Provide the [x, y] coordinate of the cell's center where the given text is located.  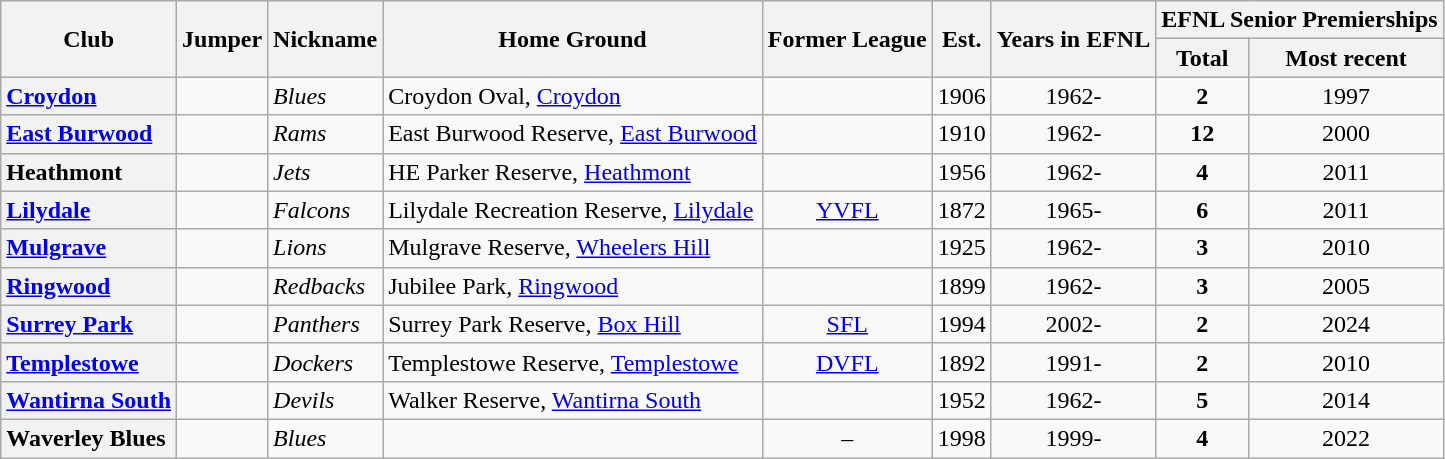
1952 [962, 400]
Rams [326, 134]
Templestowe [89, 362]
Redbacks [326, 286]
EFNL Senior Premierships [1300, 20]
5 [1202, 400]
1956 [962, 172]
Devils [326, 400]
2014 [1346, 400]
1991- [1073, 362]
1994 [962, 324]
2002- [1073, 324]
YVFL [847, 210]
Ringwood [89, 286]
Croydon [89, 96]
Most recent [1346, 58]
2000 [1346, 134]
2005 [1346, 286]
HE Parker Reserve, Heathmont [573, 172]
Croydon Oval, Croydon [573, 96]
Surrey Park Reserve, Box Hill [573, 324]
1997 [1346, 96]
Walker Reserve, Wantirna South [573, 400]
1965- [1073, 210]
Jumper [222, 39]
Club [89, 39]
– [847, 438]
12 [1202, 134]
1999- [1073, 438]
Home Ground [573, 39]
Panthers [326, 324]
Mulgrave Reserve, Wheelers Hill [573, 248]
Former League [847, 39]
Heathmont [89, 172]
1910 [962, 134]
East Burwood [89, 134]
2022 [1346, 438]
Total [1202, 58]
6 [1202, 210]
SFL [847, 324]
Wantirna South [89, 400]
1899 [962, 286]
1998 [962, 438]
Surrey Park [89, 324]
1892 [962, 362]
Jubilee Park, Ringwood [573, 286]
Lilydale [89, 210]
Mulgrave [89, 248]
Est. [962, 39]
East Burwood Reserve, East Burwood [573, 134]
1925 [962, 248]
1872 [962, 210]
Jets [326, 172]
Falcons [326, 210]
Lions [326, 248]
Nickname [326, 39]
Dockers [326, 362]
Lilydale Recreation Reserve, Lilydale [573, 210]
2024 [1346, 324]
Years in EFNL [1073, 39]
DVFL [847, 362]
1906 [962, 96]
Templestowe Reserve, Templestowe [573, 362]
Waverley Blues [89, 438]
